From the cell containing the given text, extract its center point as (X, Y) coordinate. 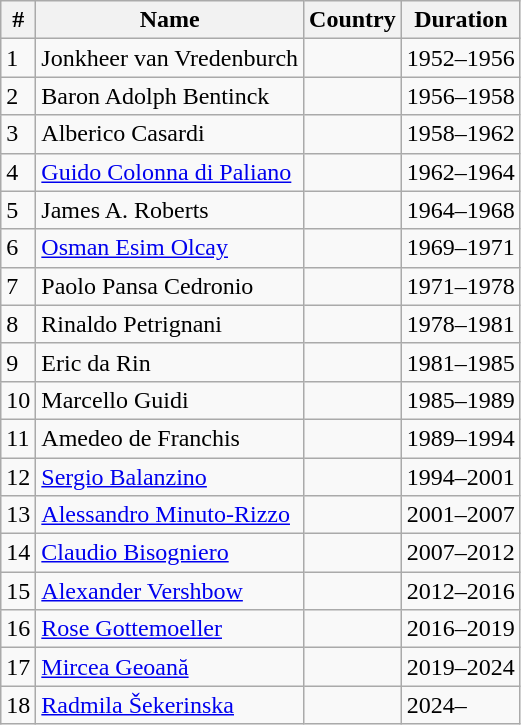
1969–1971 (460, 248)
9 (18, 362)
4 (18, 172)
7 (18, 286)
3 (18, 134)
Rose Gottemoeller (170, 629)
1 (18, 58)
Mircea Geoană (170, 667)
12 (18, 477)
1952–1956 (460, 58)
Sergio Balanzino (170, 477)
2 (18, 96)
2007–2012 (460, 553)
15 (18, 591)
Alberico Casardi (170, 134)
Claudio Bisogniero (170, 553)
2001–2007 (460, 515)
Baron Adolph Bentinck (170, 96)
Name (170, 20)
1971–1978 (460, 286)
17 (18, 667)
14 (18, 553)
5 (18, 210)
2019–2024 (460, 667)
Amedeo de Franchis (170, 438)
1978–1981 (460, 324)
Alessandro Minuto-Rizzo (170, 515)
1962–1964 (460, 172)
Paolo Pansa Cedronio (170, 286)
Country (353, 20)
1994–2001 (460, 477)
2024– (460, 705)
Marcello Guidi (170, 400)
James A. Roberts (170, 210)
11 (18, 438)
1985–1989 (460, 400)
16 (18, 629)
Eric da Rin (170, 362)
8 (18, 324)
Alexander Vershbow (170, 591)
Osman Esim Olcay (170, 248)
10 (18, 400)
18 (18, 705)
2012–2016 (460, 591)
1964–1968 (460, 210)
Jonkheer van Vredenburch (170, 58)
1981–1985 (460, 362)
Guido Colonna di Paliano (170, 172)
1989–1994 (460, 438)
1956–1958 (460, 96)
Radmila Šekerinska (170, 705)
6 (18, 248)
Duration (460, 20)
2016–2019 (460, 629)
1958–1962 (460, 134)
13 (18, 515)
Rinaldo Petrignani (170, 324)
# (18, 20)
